Extract the [X, Y] coordinate from the center of the cell holding the provided text.  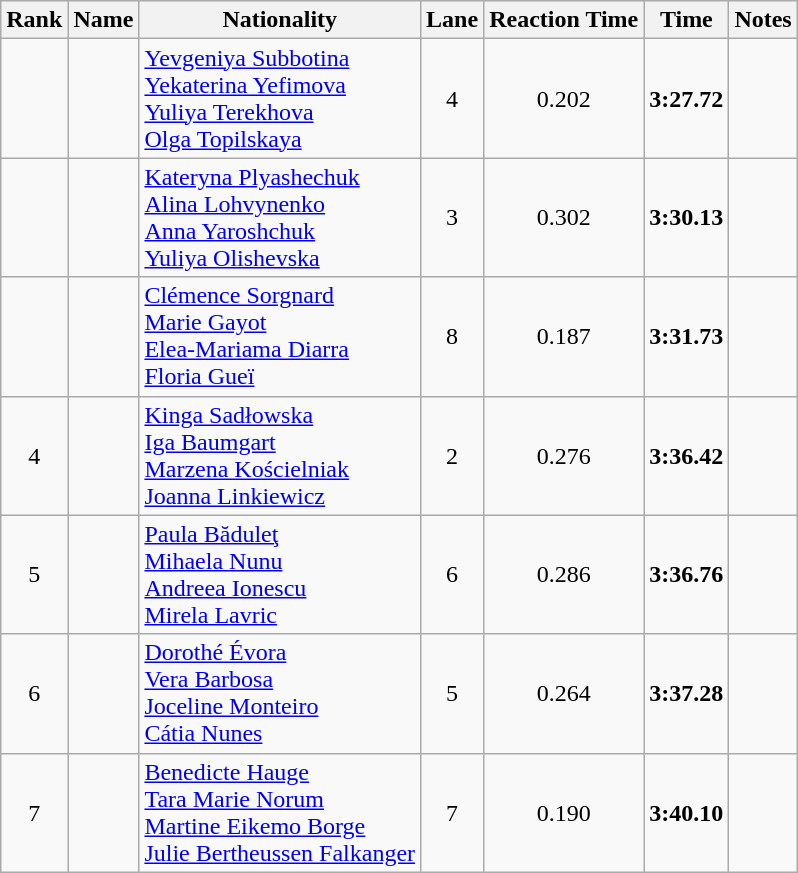
2 [452, 456]
0.190 [564, 812]
3:27.72 [686, 98]
0.187 [564, 336]
Yevgeniya SubbotinaYekaterina YefimovaYuliya TerekhovaOlga Topilskaya [280, 98]
3:36.76 [686, 574]
Kateryna PlyashechukAlina LohvynenkoAnna YaroshchukYuliya Olishevska [280, 218]
3 [452, 218]
0.286 [564, 574]
Time [686, 20]
3:30.13 [686, 218]
Name [104, 20]
3:40.10 [686, 812]
Kinga SadłowskaIga BaumgartMarzena KościelniakJoanna Linkiewicz [280, 456]
Dorothé ÉvoraVera BarbosaJoceline MonteiroCátia Nunes [280, 694]
0.276 [564, 456]
0.302 [564, 218]
Benedicte HaugeTara Marie NorumMartine Eikemo BorgeJulie Bertheussen Falkanger [280, 812]
Lane [452, 20]
Rank [34, 20]
0.202 [564, 98]
Nationality [280, 20]
3:36.42 [686, 456]
0.264 [564, 694]
3:31.73 [686, 336]
Notes [763, 20]
3:37.28 [686, 694]
Paula BăduleţMihaela NunuAndreea IonescuMirela Lavric [280, 574]
8 [452, 336]
Clémence SorgnardMarie GayotElea-Mariama DiarraFloria Gueï [280, 336]
Reaction Time [564, 20]
